Output the [X, Y] coordinate of the center of the cell containing the given text.  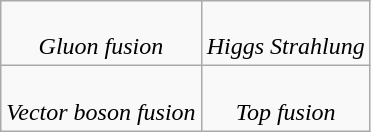
Vector boson fusion [101, 98]
Higgs Strahlung [286, 34]
Top fusion [286, 98]
Gluon fusion [101, 34]
